Search for the cell housing the specified text and yield its (X, Y) center coordinate. 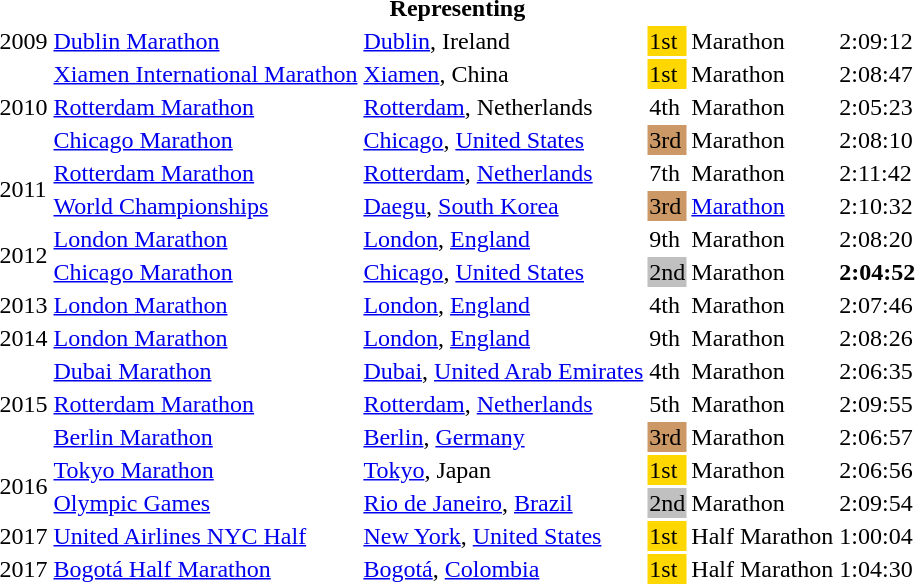
New York, United States (504, 536)
5th (668, 404)
Dublin Marathon (206, 41)
Tokyo Marathon (206, 470)
Tokyo, Japan (504, 470)
Olympic Games (206, 503)
Xiamen International Marathon (206, 74)
Dublin, Ireland (504, 41)
United Airlines NYC Half (206, 536)
World Championships (206, 206)
7th (668, 173)
Bogotá Half Marathon (206, 569)
Daegu, South Korea (504, 206)
Rio de Janeiro, Brazil (504, 503)
Berlin Marathon (206, 437)
Dubai Marathon (206, 371)
Bogotá, Colombia (504, 569)
Dubai, United Arab Emirates (504, 371)
Xiamen, China (504, 74)
Berlin, Germany (504, 437)
